Identify which cell holds the provided text, then report its [x, y] central coordinate. 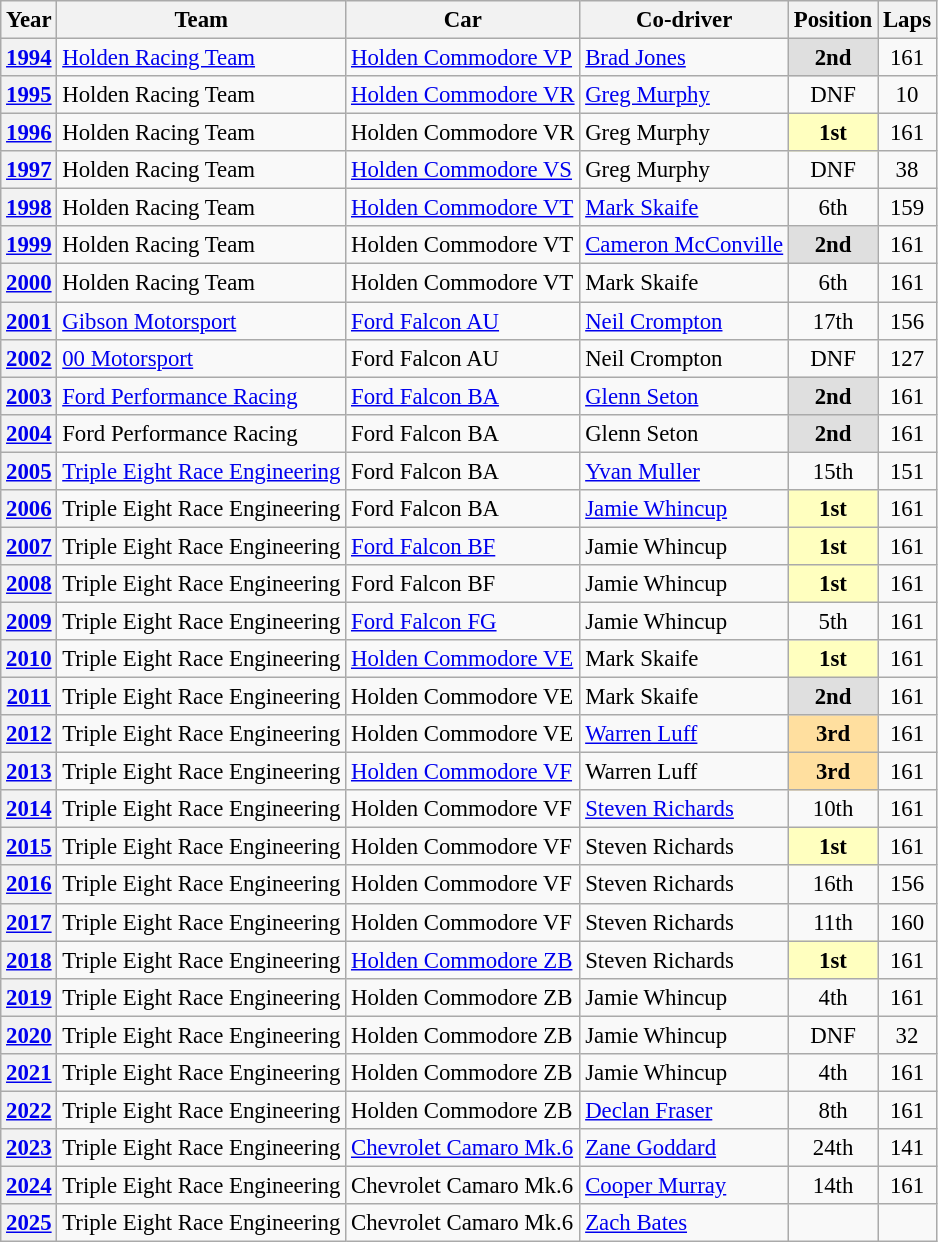
Holden Commodore VP [463, 58]
Brad Jones [684, 58]
2012 [29, 734]
Zane Goddard [684, 1148]
2008 [29, 584]
2018 [29, 960]
2000 [29, 283]
2002 [29, 358]
2009 [29, 621]
2006 [29, 509]
2011 [29, 697]
Car [463, 20]
15th [834, 471]
1994 [29, 58]
160 [908, 922]
Yvan Muller [684, 471]
10 [908, 95]
Zach Bates [684, 1223]
2001 [29, 321]
Ford Falcon FG [463, 621]
11th [834, 922]
2003 [29, 396]
2024 [29, 1185]
24th [834, 1148]
1996 [29, 133]
2013 [29, 772]
127 [908, 358]
2007 [29, 546]
Team [202, 20]
Declan Fraser [684, 1110]
2019 [29, 997]
2023 [29, 1148]
2014 [29, 809]
17th [834, 321]
1995 [29, 95]
Co-driver [684, 20]
38 [908, 170]
2020 [29, 1035]
16th [834, 885]
2016 [29, 885]
5th [834, 621]
2022 [29, 1110]
2010 [29, 659]
2015 [29, 847]
2017 [29, 922]
Holden Commodore VS [463, 170]
141 [908, 1148]
32 [908, 1035]
1999 [29, 245]
Position [834, 20]
2005 [29, 471]
1998 [29, 208]
Laps [908, 20]
10th [834, 809]
151 [908, 471]
159 [908, 208]
14th [834, 1185]
1997 [29, 170]
8th [834, 1110]
Year [29, 20]
2021 [29, 1073]
00 Motorsport [202, 358]
2004 [29, 433]
Gibson Motorsport [202, 321]
Cooper Murray [684, 1185]
2025 [29, 1223]
Cameron McConville [684, 245]
